Identify which cell holds the provided text, then report its (X, Y) central coordinate. 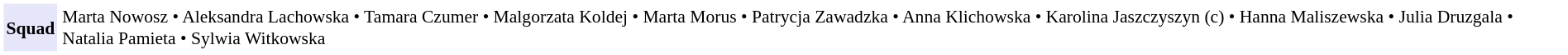
Squad (30, 27)
